Output the [X, Y] coordinate of the center of the cell containing the given text.  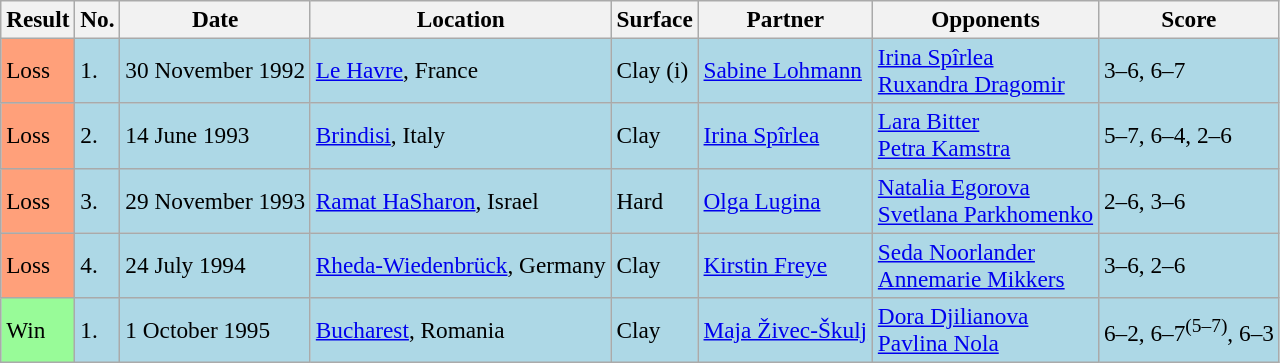
Clay (i) [654, 70]
Bucharest, Romania [460, 330]
Location [460, 19]
30 November 1992 [215, 70]
Olga Lugina [785, 200]
24 July 1994 [215, 264]
Result [38, 19]
Rheda-Wiedenbrück, Germany [460, 264]
5–7, 6–4, 2–6 [1188, 136]
Opponents [985, 19]
Date [215, 19]
3–6, 2–6 [1188, 264]
Sabine Lohmann [785, 70]
Score [1188, 19]
4. [98, 264]
Partner [785, 19]
Win [38, 330]
Ramat HaSharon, Israel [460, 200]
2–6, 3–6 [1188, 200]
Le Havre, France [460, 70]
Dora Djilianova Pavlina Nola [985, 330]
No. [98, 19]
Irina Spîrlea [785, 136]
Brindisi, Italy [460, 136]
Lara Bitter Petra Kamstra [985, 136]
1 October 1995 [215, 330]
Natalia Egorova Svetlana Parkhomenko [985, 200]
Seda Noorlander Annemarie Mikkers [985, 264]
6–2, 6–7(5–7), 6–3 [1188, 330]
Hard [654, 200]
Maja Živec-Škulj [785, 330]
29 November 1993 [215, 200]
2. [98, 136]
3–6, 6–7 [1188, 70]
Kirstin Freye [785, 264]
3. [98, 200]
14 June 1993 [215, 136]
Surface [654, 19]
Irina Spîrlea Ruxandra Dragomir [985, 70]
